Extract the (X, Y) coordinate from the center of the cell holding the provided text.  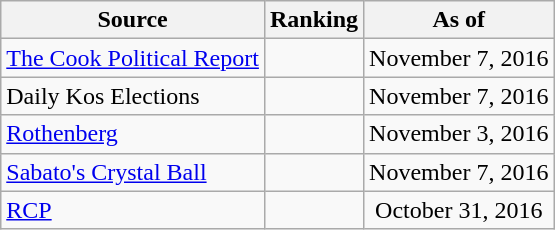
The Cook Political Report (133, 58)
As of (459, 20)
Source (133, 20)
Ranking (314, 20)
Rothenberg (133, 134)
Sabato's Crystal Ball (133, 172)
November 3, 2016 (459, 134)
October 31, 2016 (459, 210)
RCP (133, 210)
Daily Kos Elections (133, 96)
